Detect which cell encompasses the target text, then output its (X, Y) center coordinate. 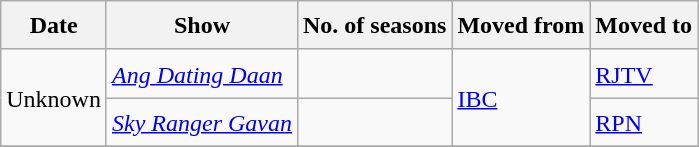
Moved to (644, 26)
RJTV (644, 74)
Unknown (54, 98)
Date (54, 26)
Sky Ranger Gavan (202, 122)
Ang Dating Daan (202, 74)
Show (202, 26)
RPN (644, 122)
IBC (521, 98)
No. of seasons (374, 26)
Moved from (521, 26)
